Pinpoint the cell where the given text exists, returning its (X, Y) midpoint coordinate. 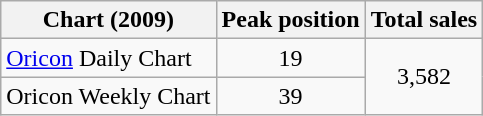
Oricon Weekly Chart (108, 96)
39 (290, 96)
Oricon Daily Chart (108, 58)
3,582 (424, 77)
Peak position (290, 20)
Chart (2009) (108, 20)
19 (290, 58)
Total sales (424, 20)
